Scan for the cell matching the given text and deliver its [X, Y] coordinate at center. 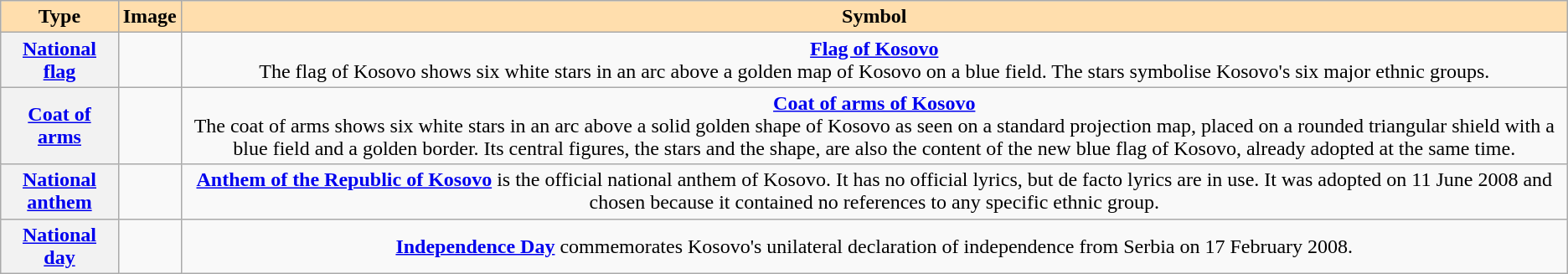
National day [59, 246]
National anthem [59, 191]
Type [59, 17]
Image [149, 17]
Independence Day commemorates Kosovo's unilateral declaration of independence from Serbia on 17 February 2008. [874, 246]
Symbol [874, 17]
Coat of arms [59, 126]
National flag [59, 60]
